Output the [X, Y] coordinate of the center of the cell containing the given text.  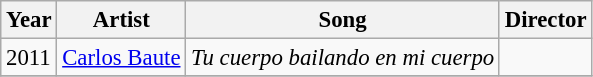
Director [545, 20]
2011 [29, 58]
Tu cuerpo bailando en mi cuerpo [343, 58]
Song [343, 20]
Year [29, 20]
Carlos Baute [122, 58]
Artist [122, 20]
